Capture the cell that displays the provided text and extract its [X, Y] central coordinate. 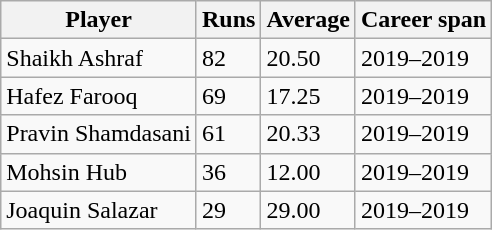
20.33 [308, 134]
Player [99, 20]
61 [228, 134]
36 [228, 172]
Mohsin Hub [99, 172]
17.25 [308, 96]
Joaquin Salazar [99, 210]
12.00 [308, 172]
Career span [423, 20]
29.00 [308, 210]
69 [228, 96]
82 [228, 58]
20.50 [308, 58]
29 [228, 210]
Runs [228, 20]
Pravin Shamdasani [99, 134]
Average [308, 20]
Shaikh Ashraf [99, 58]
Hafez Farooq [99, 96]
